Return the [x, y] coordinate for the center point of the cell that contains the specified text.  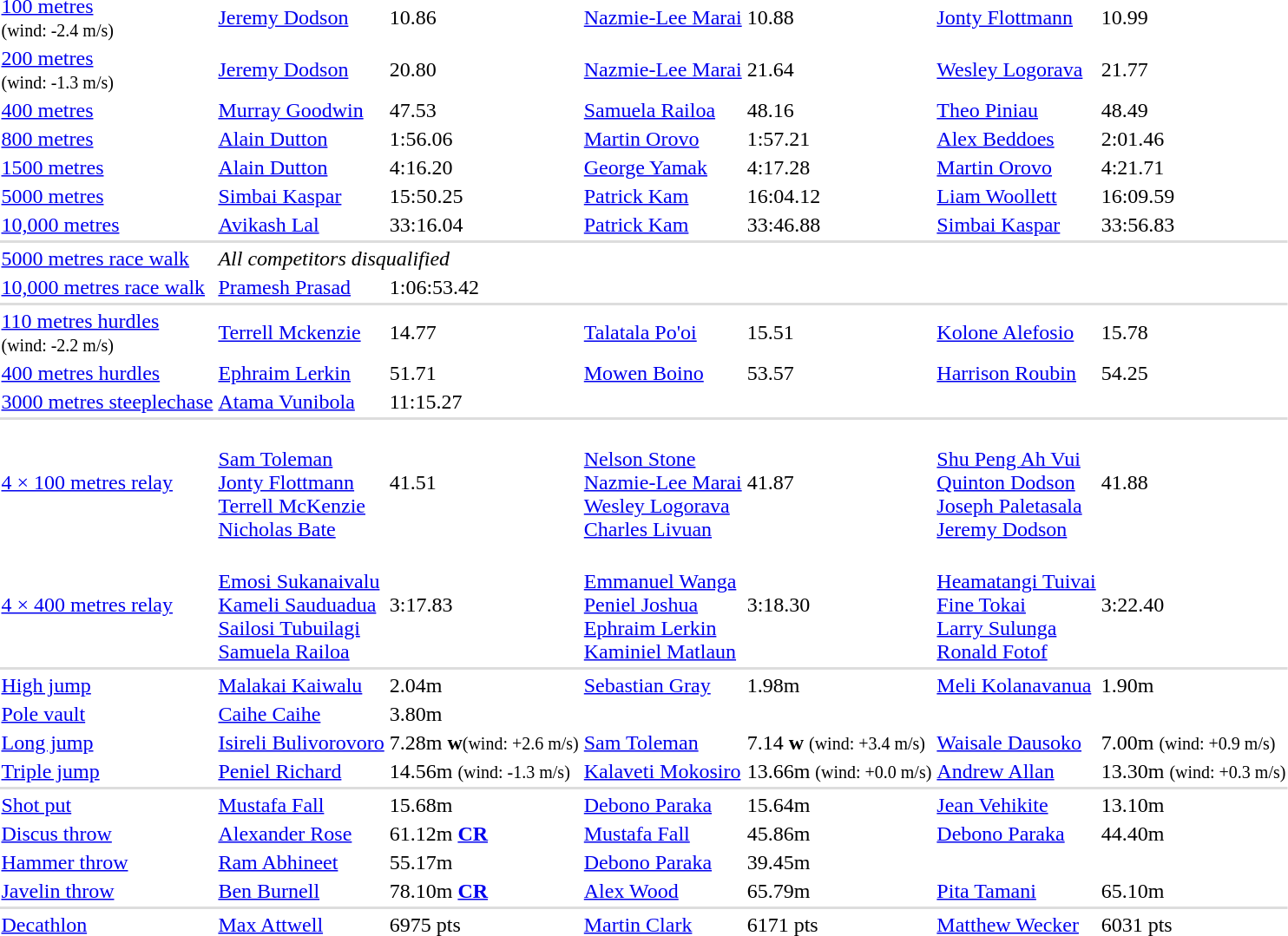
65.79m [839, 891]
Waisale Dausoko [1016, 743]
Avikash Lal [301, 225]
Caihe Caihe [301, 714]
14.77 [484, 333]
14.56m (wind: -1.3 m/s) [484, 771]
53.57 [839, 373]
65.10m [1193, 891]
200 metres (wind: -1.3 m/s) [108, 69]
39.45m [839, 862]
Kalaveti Mokosiro [663, 771]
Kolone Alefosio [1016, 333]
Peniel Richard [301, 771]
7.14 w (wind: +3.4 m/s) [839, 743]
1:06:53.42 [484, 287]
16:04.12 [839, 196]
3:17.83 [484, 605]
400 metres [108, 110]
1500 metres [108, 167]
41.51 [484, 482]
15.68m [484, 805]
Theo Piniau [1016, 110]
55.17m [484, 862]
Heamatangi TuivaiFine TokaiLarry SulungaRonald Fotof [1016, 605]
Malakai Kaiwalu [301, 685]
48.16 [839, 110]
61.12m CR [484, 834]
4:16.20 [484, 167]
1:57.21 [839, 139]
47.53 [484, 110]
110 metres hurdles (wind: -2.2 m/s) [108, 333]
All competitors disqualified [752, 259]
10,000 metres [108, 225]
Discus throw [108, 834]
Jean Vehikite [1016, 805]
Ben Burnell [301, 891]
45.86m [839, 834]
5000 metres [108, 196]
Nelson StoneNazmie-Lee MaraiWesley LogoravaCharles Livuan [663, 482]
Samuela Railoa [663, 110]
4:21.71 [1193, 167]
Meli Kolanavanua [1016, 685]
7.28m w(wind: +2.6 m/s) [484, 743]
5000 metres race walk [108, 259]
4 × 400 metres relay [108, 605]
41.88 [1193, 482]
4:17.28 [839, 167]
41.87 [839, 482]
Alex Wood [663, 891]
George Yamak [663, 167]
Pramesh Prasad [301, 287]
15.64m [839, 805]
Alex Beddoes [1016, 139]
2.04m [484, 685]
33:56.83 [1193, 225]
48.49 [1193, 110]
Sebastian Gray [663, 685]
Pita Tamani [1016, 891]
Jeremy Dodson [301, 69]
44.40m [1193, 834]
Talatala Po'oi [663, 333]
3:18.30 [839, 605]
20.80 [484, 69]
4 × 100 metres relay [108, 482]
Sam Toleman [663, 743]
13.10m [1193, 805]
Emmanuel WangaPeniel JoshuaEphraim LerkinKaminiel Matlaun [663, 605]
Ram Abhineet [301, 862]
Pole vault [108, 714]
1.98m [839, 685]
Mowen Boino [663, 373]
Nazmie-Lee Marai [663, 69]
Shu Peng Ah VuiQuinton DodsonJoseph PaletasalaJeremy Dodson [1016, 482]
33:46.88 [839, 225]
15.78 [1193, 333]
1.90m [1193, 685]
High jump [108, 685]
Emosi SukanaivaluKameli SauduaduaSailosi TubuilagiSamuela Railoa [301, 605]
21.64 [839, 69]
15.51 [839, 333]
78.10m CR [484, 891]
Terrell Mckenzie [301, 333]
Wesley Logorava [1016, 69]
3:22.40 [1193, 605]
21.77 [1193, 69]
3000 metres steeplechase [108, 402]
11:15.27 [484, 402]
Triple jump [108, 771]
Long jump [108, 743]
400 metres hurdles [108, 373]
Alexander Rose [301, 834]
Harrison Roubin [1016, 373]
800 metres [108, 139]
1:56.06 [484, 139]
Javelin throw [108, 891]
Sam TolemanJonty FlottmannTerrell McKenzieNicholas Bate [301, 482]
Shot put [108, 805]
10,000 metres race walk [108, 287]
Ephraim Lerkin [301, 373]
16:09.59 [1193, 196]
Atama Vunibola [301, 402]
Murray Goodwin [301, 110]
3.80m [484, 714]
2:01.46 [1193, 139]
33:16.04 [484, 225]
13.30m (wind: +0.3 m/s) [1193, 771]
Andrew Allan [1016, 771]
15:50.25 [484, 196]
7.00m (wind: +0.9 m/s) [1193, 743]
Isireli Bulivorovoro [301, 743]
13.66m (wind: +0.0 m/s) [839, 771]
Hammer throw [108, 862]
Liam Woollett [1016, 196]
51.71 [484, 373]
54.25 [1193, 373]
